Pinpoint the cell where the given text exists, returning its [x, y] midpoint coordinate. 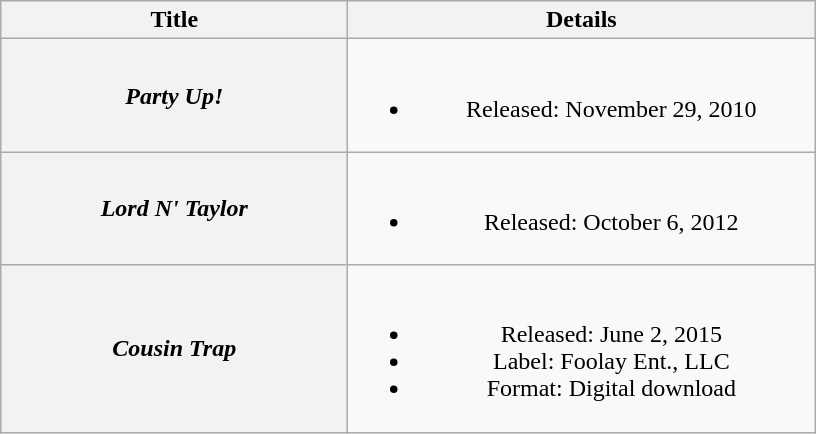
Released: November 29, 2010 [582, 96]
Details [582, 20]
Lord N' Taylor [174, 208]
Party Up! [174, 96]
Cousin Trap [174, 348]
Released: October 6, 2012 [582, 208]
Released: June 2, 2015Label: Foolay Ent., LLCFormat: Digital download [582, 348]
Title [174, 20]
